Search for the cell housing the specified text and yield its [x, y] center coordinate. 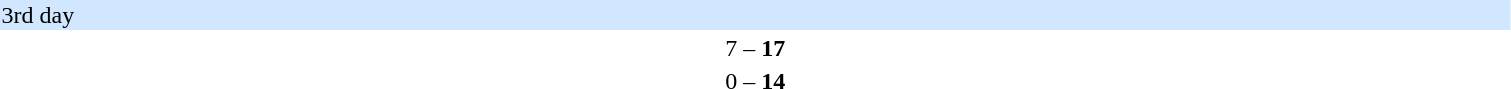
7 – 17 [756, 48]
3rd day [756, 15]
